Return the [X, Y] coordinate for the center point of the cell that contains the specified text.  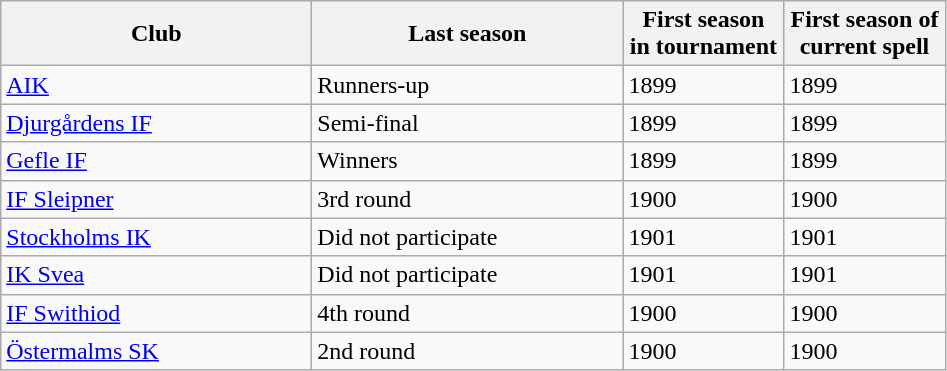
IK Svea [156, 275]
Djurgårdens IF [156, 123]
4th round [468, 313]
Semi-final [468, 123]
Stockholms IK [156, 237]
AIK [156, 85]
IF Sleipner [156, 199]
Club [156, 34]
Winners [468, 161]
Runners-up [468, 85]
2nd round [468, 351]
3rd round [468, 199]
Gefle IF [156, 161]
IF Swithiod [156, 313]
Östermalms SK [156, 351]
First season ofcurrent spell [864, 34]
Last season [468, 34]
First seasonin tournament [704, 34]
